Determine the [X, Y] coordinate at the center of the cell enclosing the given text.  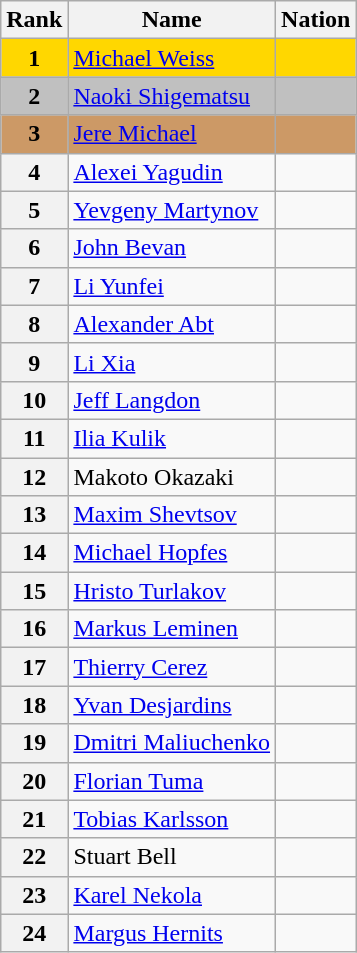
Thierry Cerez [172, 667]
Makoto Okazaki [172, 477]
John Bevan [172, 248]
14 [34, 553]
21 [34, 819]
Nation [316, 20]
22 [34, 857]
13 [34, 515]
Name [172, 20]
8 [34, 324]
Alexander Abt [172, 324]
Li Xia [172, 362]
1 [34, 58]
Yvan Desjardins [172, 705]
19 [34, 743]
Jere Michael [172, 134]
15 [34, 591]
Florian Tuma [172, 781]
10 [34, 400]
Michael Weiss [172, 58]
18 [34, 705]
Hristo Turlakov [172, 591]
16 [34, 629]
4 [34, 172]
9 [34, 362]
Stuart Bell [172, 857]
11 [34, 438]
17 [34, 667]
Margus Hernits [172, 933]
Tobias Karlsson [172, 819]
23 [34, 895]
5 [34, 210]
7 [34, 286]
6 [34, 248]
Jeff Langdon [172, 400]
24 [34, 933]
Rank [34, 20]
Alexei Yagudin [172, 172]
Naoki Shigematsu [172, 96]
3 [34, 134]
2 [34, 96]
Yevgeny Martynov [172, 210]
Ilia Kulik [172, 438]
20 [34, 781]
Karel Nekola [172, 895]
Li Yunfei [172, 286]
Markus Leminen [172, 629]
12 [34, 477]
Michael Hopfes [172, 553]
Maxim Shevtsov [172, 515]
Dmitri Maliuchenko [172, 743]
